Provide the [x, y] coordinate of the cell's center where the given text is located.  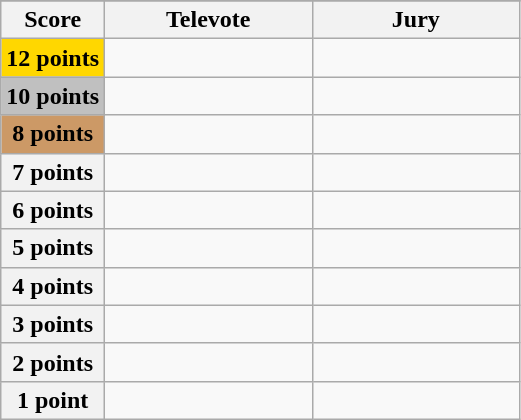
Score [53, 20]
4 points [53, 286]
5 points [53, 248]
10 points [53, 96]
2 points [53, 362]
8 points [53, 134]
7 points [53, 172]
3 points [53, 324]
1 point [53, 400]
12 points [53, 58]
Televote [209, 20]
Jury [416, 20]
6 points [53, 210]
